Search for the cell housing the specified text and yield its [x, y] center coordinate. 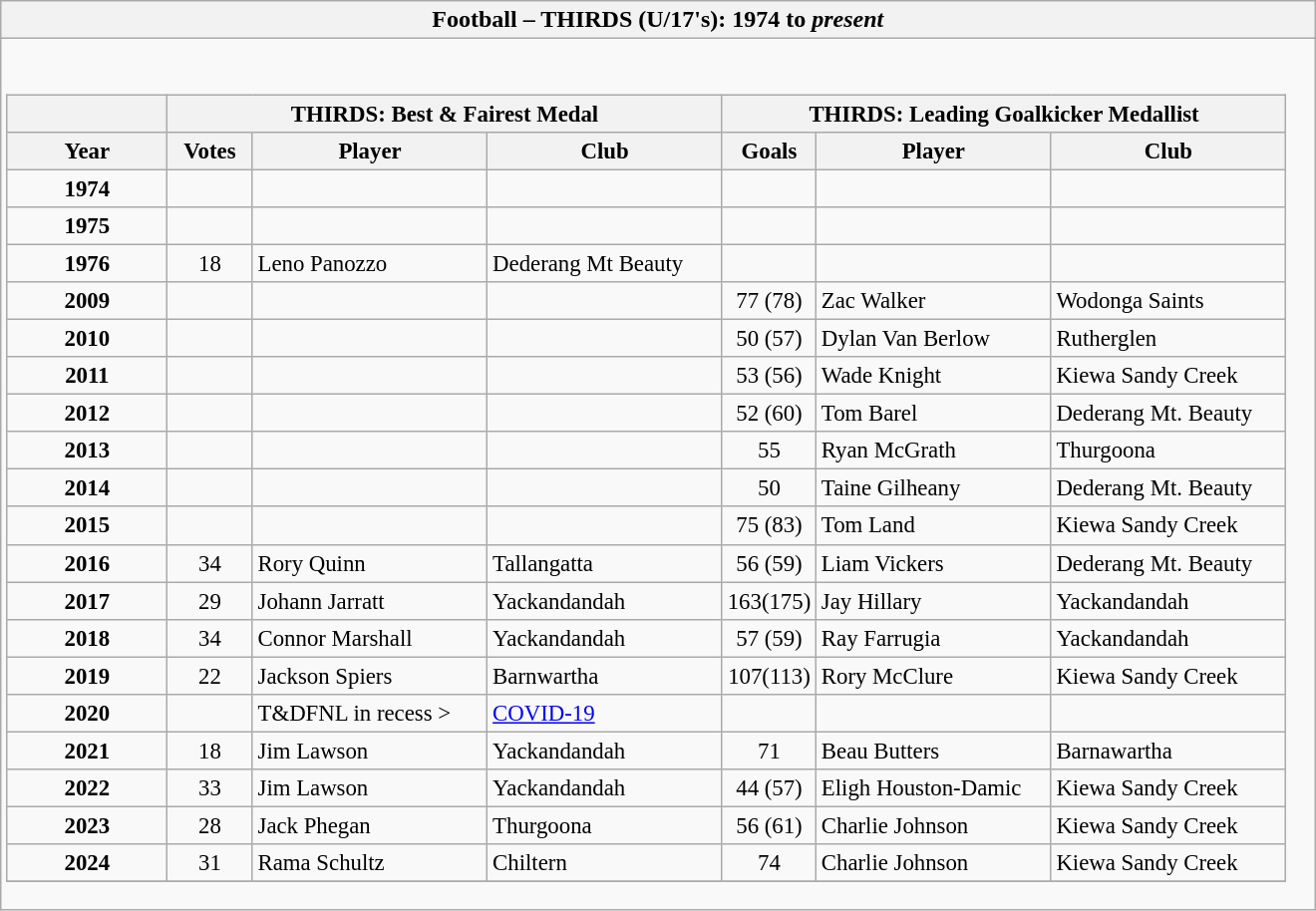
Taine Gilheany [934, 488]
44 (57) [769, 788]
163(175) [769, 601]
1976 [88, 263]
Chiltern [605, 863]
52 (60) [769, 414]
Zac Walker [934, 301]
T&DFNL in recess > [370, 713]
2014 [88, 488]
Goals [769, 151]
Rory Quinn [370, 563]
Votes [210, 151]
2012 [88, 414]
Jay Hillary [934, 601]
2020 [88, 713]
74 [769, 863]
Dederang Mt Beauty [605, 263]
Eligh Houston-Damic [934, 788]
Liam Vickers [934, 563]
Jack Phegan [370, 825]
Beau Butters [934, 751]
71 [769, 751]
53 (56) [769, 376]
33 [210, 788]
2009 [88, 301]
Dylan Van Berlow [934, 338]
Leno Panozzo [370, 263]
2013 [88, 451]
1974 [88, 188]
THIRDS: Leading Goalkicker Medallist [1003, 114]
Johann Jarratt [370, 601]
Rama Schultz [370, 863]
Jackson Spiers [370, 676]
29 [210, 601]
28 [210, 825]
THIRDS: Best & Fairest Medal [445, 114]
56 (61) [769, 825]
2019 [88, 676]
Football – THIRDS (U/17's): 1974 to present [658, 20]
31 [210, 863]
22 [210, 676]
50 [769, 488]
Connor Marshall [370, 638]
Rutherglen [1168, 338]
Wodonga Saints [1168, 301]
56 (59) [769, 563]
2017 [88, 601]
2016 [88, 563]
2023 [88, 825]
Tom Barel [934, 414]
57 (59) [769, 638]
Rory McClure [934, 676]
Wade Knight [934, 376]
2024 [88, 863]
2022 [88, 788]
Ray Farrugia [934, 638]
Tom Land [934, 525]
Barnawartha [1168, 751]
1975 [88, 226]
75 (83) [769, 525]
Ryan McGrath [934, 451]
Year [88, 151]
Barnwartha [605, 676]
50 (57) [769, 338]
Tallangatta [605, 563]
55 [769, 451]
2015 [88, 525]
2018 [88, 638]
2011 [88, 376]
2021 [88, 751]
77 (78) [769, 301]
107(113) [769, 676]
2010 [88, 338]
COVID-19 [605, 713]
